Provide the (x, y) coordinate of the cell's center where the given text is located.  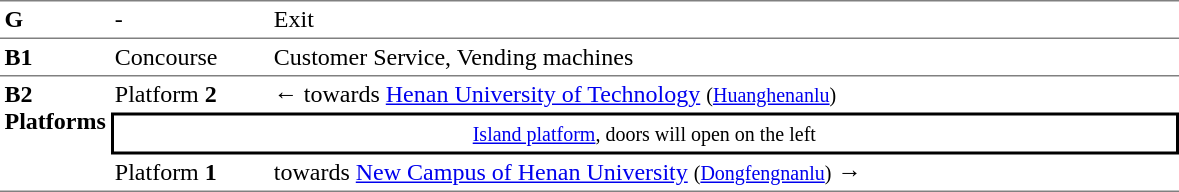
Customer Service, Vending machines (724, 58)
- (190, 19)
Concourse (190, 58)
towards New Campus of Henan University (Dongfengnanlu) → (724, 173)
B1 (55, 58)
← towards Henan University of Technology (Huanghenanlu) (724, 94)
Exit (724, 19)
B2Platforms (55, 134)
Platform 1 (190, 173)
Platform 2 (190, 94)
Island platform, doors will open on the left (644, 133)
G (55, 19)
